Output the (x, y) coordinate of the center of the cell containing the given text.  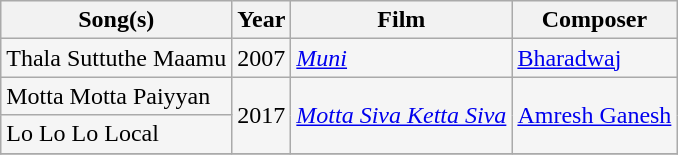
Motta Siva Ketta Siva (402, 115)
Muni (402, 58)
2017 (262, 115)
Thala Suttuthe Maamu (116, 58)
Composer (594, 20)
Lo Lo Lo Local (116, 134)
Song(s) (116, 20)
Film (402, 20)
Year (262, 20)
2007 (262, 58)
Motta Motta Paiyyan (116, 96)
Amresh Ganesh (594, 115)
Bharadwaj (594, 58)
